Detect which cell encompasses the target text, then output its [X, Y] center coordinate. 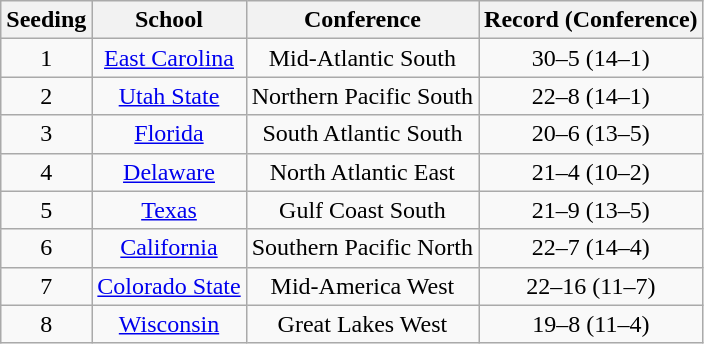
Mid-Atlantic South [362, 58]
California [169, 248]
22–7 (14–4) [592, 248]
19–8 (11–4) [592, 324]
Record (Conference) [592, 20]
Gulf Coast South [362, 210]
22–8 (14–1) [592, 96]
1 [46, 58]
21–4 (10–2) [592, 172]
Mid-America West [362, 286]
6 [46, 248]
Seeding [46, 20]
Texas [169, 210]
5 [46, 210]
Delaware [169, 172]
30–5 (14–1) [592, 58]
3 [46, 134]
School [169, 20]
Conference [362, 20]
Wisconsin [169, 324]
22–16 (11–7) [592, 286]
North Atlantic East [362, 172]
South Atlantic South [362, 134]
East Carolina [169, 58]
Utah State [169, 96]
Colorado State [169, 286]
Great Lakes West [362, 324]
20–6 (13–5) [592, 134]
Northern Pacific South [362, 96]
2 [46, 96]
21–9 (13–5) [592, 210]
Southern Pacific North [362, 248]
4 [46, 172]
8 [46, 324]
Florida [169, 134]
7 [46, 286]
